Return the [x, y] coordinate for the center point of the cell that contains the specified text.  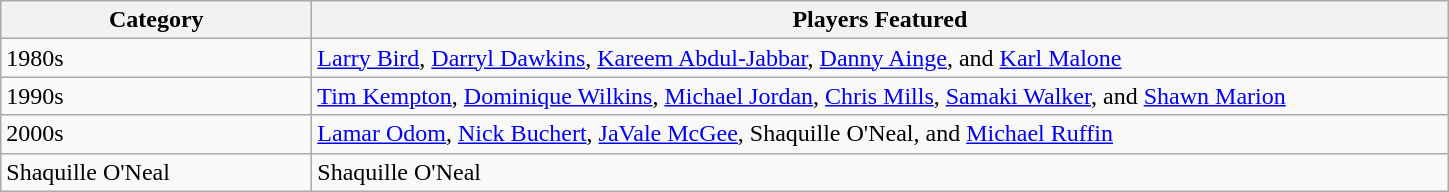
1990s [156, 96]
Lamar Odom, Nick Buchert, JaVale McGee, Shaquille O'Neal, and Michael Ruffin [880, 134]
Tim Kempton, Dominique Wilkins, Michael Jordan, Chris Mills, Samaki Walker, and Shawn Marion [880, 96]
Larry Bird, Darryl Dawkins, Kareem Abdul-Jabbar, Danny Ainge, and Karl Malone [880, 58]
1980s [156, 58]
Players Featured [880, 20]
Category [156, 20]
2000s [156, 134]
